For the text-containing cell, return its midpoint in (x, y) coordinate format. 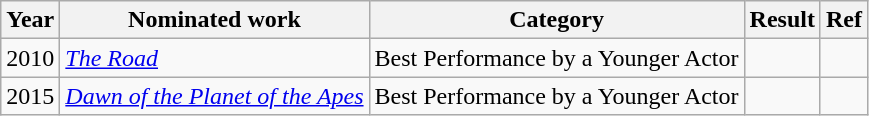
Nominated work (214, 20)
2015 (30, 96)
Result (782, 20)
The Road (214, 58)
Ref (844, 20)
Year (30, 20)
Category (556, 20)
Dawn of the Planet of the Apes (214, 96)
2010 (30, 58)
